For the text-containing cell, return its midpoint in (X, Y) coordinate format. 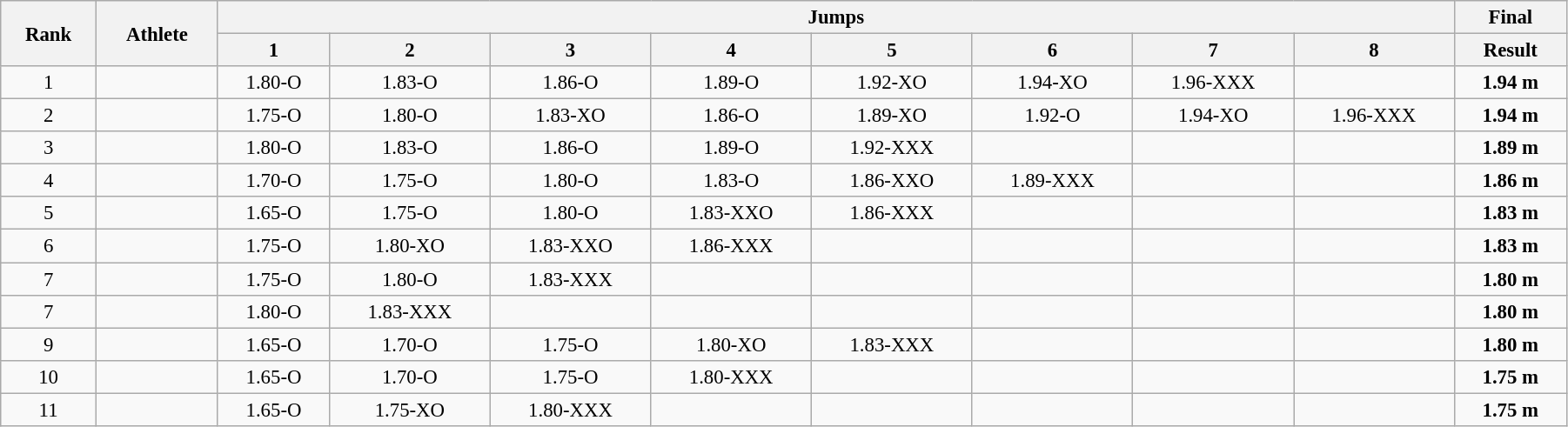
1.86 m (1511, 181)
1.89-XXX (1053, 181)
1.86-XXO (893, 181)
1.75-XO (411, 410)
Rank (49, 33)
8 (1373, 50)
11 (49, 410)
9 (49, 344)
1.92-XO (893, 83)
1.83-XO (571, 116)
Athlete (157, 33)
Final (1511, 17)
1.92-O (1053, 116)
1.89-XO (893, 116)
1.92-XXX (893, 148)
Result (1511, 50)
1.89 m (1511, 148)
Jumps (835, 17)
10 (49, 377)
